Find where the given text appears and provide that cell's center as [X, Y] coordinate. 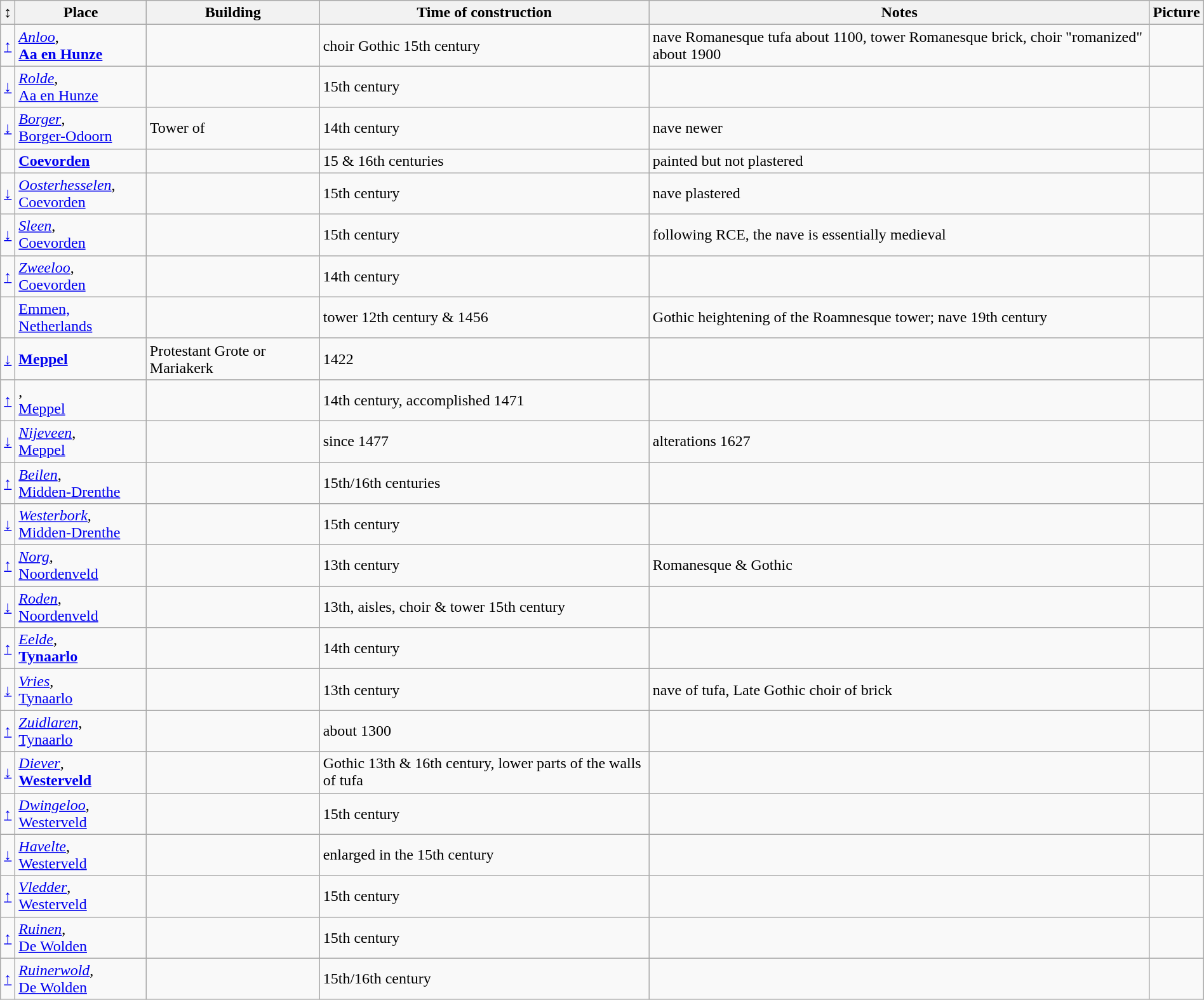
nave newer [899, 128]
Norg,Noordenveld [81, 565]
14th century, accomplished 1471 [484, 400]
Dwingeloo,Westerveld [81, 813]
Protestant Grote or Mariakerk [232, 358]
↕ [8, 13]
15 & 16th centuries [484, 161]
Vries,Tynaarlo [81, 690]
Nijeveen,Meppel [81, 441]
1422 [484, 358]
13th, aisles, choir & tower 15th century [484, 607]
Vledder,Westerveld [81, 896]
Zweeloo,Coevorden [81, 276]
enlarged in the 15th century [484, 855]
Coevorden [81, 161]
Havelte,Westerveld [81, 855]
alterations 1627 [899, 441]
Picture [1176, 13]
Emmen, Netherlands [81, 318]
nave Romanesque tufa about 1100, tower Romanesque brick, choir "romanized" about 1900 [899, 46]
nave plastered [899, 193]
Roden,Noordenveld [81, 607]
15th/16th centuries [484, 483]
nave of tufa, Late Gothic choir of brick [899, 690]
Romanesque & Gothic [899, 565]
Ruinerwold,De Wolden [81, 978]
Westerbork,Midden-Drenthe [81, 525]
Building [232, 13]
Anloo,Aa en Hunze [81, 46]
Sleen,Coevorden [81, 235]
Oosterhesselen,Coevorden [81, 193]
Gothic 13th & 16th century, lower parts of the walls of tufa [484, 773]
15th/16th century [484, 978]
since 1477 [484, 441]
about 1300 [484, 731]
Rolde,Aa en Hunze [81, 86]
Ruinen,De Wolden [81, 938]
Beilen,Midden-Drenthe [81, 483]
Diever,Westerveld [81, 773]
Tower of [232, 128]
following RCE, the nave is essentially medieval [899, 235]
Notes [899, 13]
choir Gothic 15th century [484, 46]
Place [81, 13]
Gothic heightening of the Roamnesque tower; nave 19th century [899, 318]
Eelde,Tynaarlo [81, 648]
Time of construction [484, 13]
Borger,Borger-Odoorn [81, 128]
painted but not plastered [899, 161]
Meppel [81, 358]
,Meppel [81, 400]
tower 12th century & 1456 [484, 318]
Zuidlaren,Tynaarlo [81, 731]
